Extract the [x, y] coordinate from the center of the cell holding the provided text.  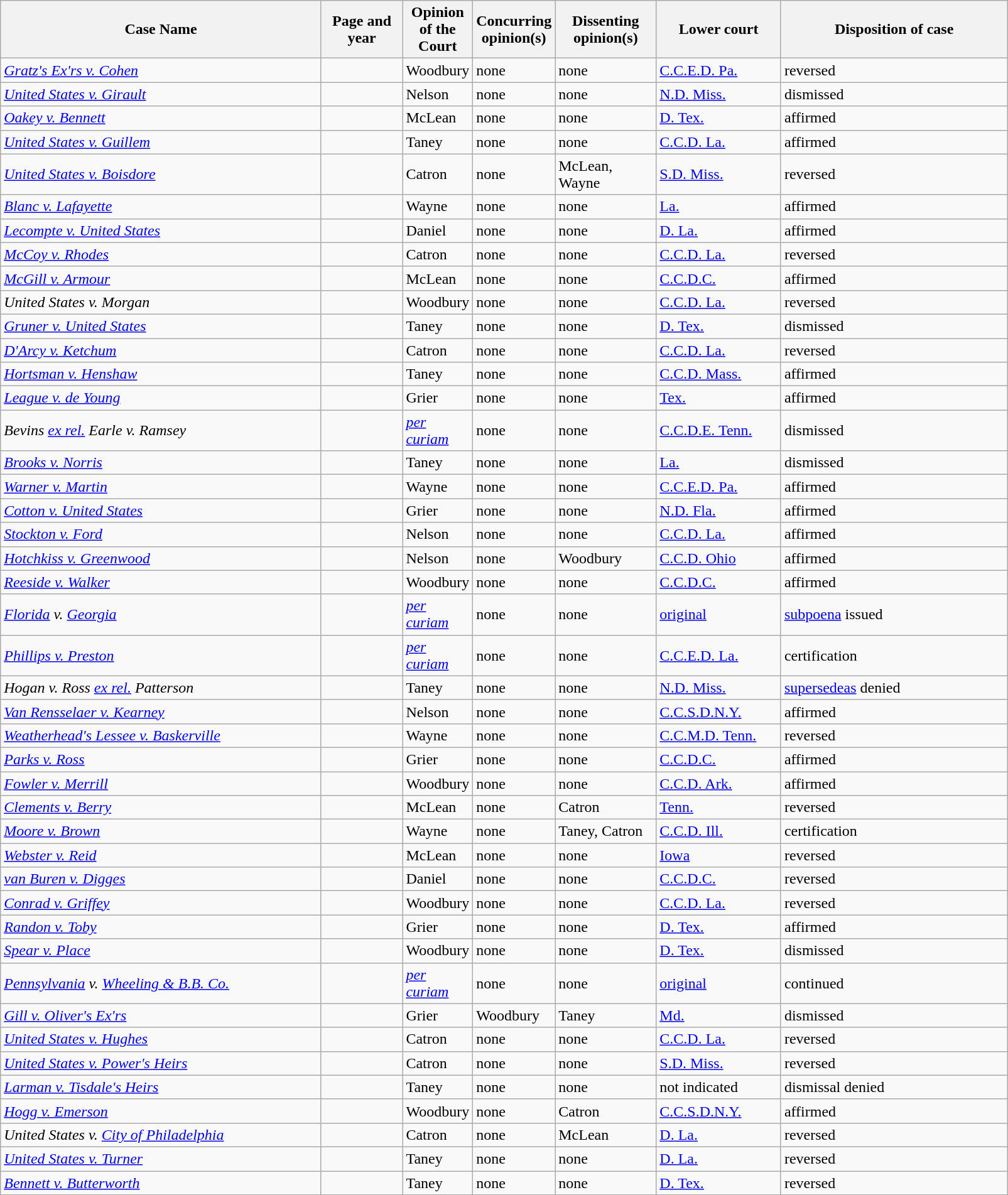
Case Name [161, 30]
continued [894, 983]
Gratz's Ex'rs v. Cohen [161, 70]
United States v. Power's Heirs [161, 1063]
Parks v. Ross [161, 759]
Reeside v. Walker [161, 582]
supersedeas denied [894, 688]
Concurring opinion(s) [514, 30]
not indicated [718, 1087]
C.C.E.D. La. [718, 656]
Tenn. [718, 808]
Hogan v. Ross ex rel. Patterson [161, 688]
Oakey v. Bennett [161, 118]
Lecompte v. United States [161, 230]
Cotton v. United States [161, 511]
Lower court [718, 30]
Weatherhead's Lessee v. Baskerville [161, 735]
Tex. [718, 398]
McCoy v. Rhodes [161, 254]
van Buren v. Digges [161, 879]
United States v. Boisdore [161, 175]
Larman v. Tisdale's Heirs [161, 1087]
D'Arcy v. Ketchum [161, 350]
Disposition of case [894, 30]
Brooks v. Norris [161, 463]
Clements v. Berry [161, 808]
C.C.D.E. Tenn. [718, 431]
Dissenting opinion(s) [605, 30]
N.D. Fla. [718, 511]
McGill v. Armour [161, 278]
League v. de Young [161, 398]
C.C.D. Ill. [718, 831]
United States v. Turner [161, 1159]
Fowler v. Merrill [161, 783]
United States v. Girault [161, 94]
C.C.D. Ark. [718, 783]
subpoena issued [894, 614]
Blanc v. Lafayette [161, 207]
Iowa [718, 855]
Bennett v. Butterworth [161, 1182]
Moore v. Brown [161, 831]
Warner v. Martin [161, 487]
Webster v. Reid [161, 855]
Phillips v. Preston [161, 656]
United States v. Guillem [161, 142]
Pennsylvania v. Wheeling & B.B. Co. [161, 983]
Md. [718, 1015]
Van Rensselaer v. Kearney [161, 711]
Conrad v. Griffey [161, 903]
Hortsman v. Henshaw [161, 374]
United States v. Hughes [161, 1039]
Bevins ex rel. Earle v. Ramsey [161, 431]
United States v. City of Philadelphia [161, 1135]
United States v. Morgan [161, 302]
dismissal denied [894, 1087]
Florida v. Georgia [161, 614]
Stockton v. Ford [161, 534]
C.C.D. Mass. [718, 374]
C.C.M.D. Tenn. [718, 735]
McLean, Wayne [605, 175]
Gill v. Oliver's Ex'rs [161, 1015]
Opinion of the Court [438, 30]
Gruner v. United States [161, 326]
Hotchkiss v. Greenwood [161, 558]
Taney, Catron [605, 831]
Randon v. Toby [161, 927]
Spear v. Place [161, 951]
C.C.D. Ohio [718, 558]
Hogg v. Emerson [161, 1111]
Page and year [362, 30]
